For the text-containing cell, return its midpoint in [X, Y] coordinate format. 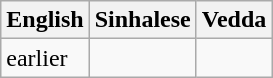
earlier [45, 58]
Vedda [234, 20]
Sinhalese [142, 20]
English [45, 20]
